Return [x, y] of the center of cell containing provided text 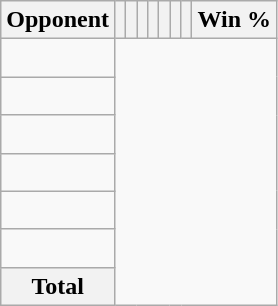
Total [58, 286]
Opponent [58, 20]
Win % [234, 20]
